Determine the (x, y) coordinate at the center of the cell enclosing the given text.  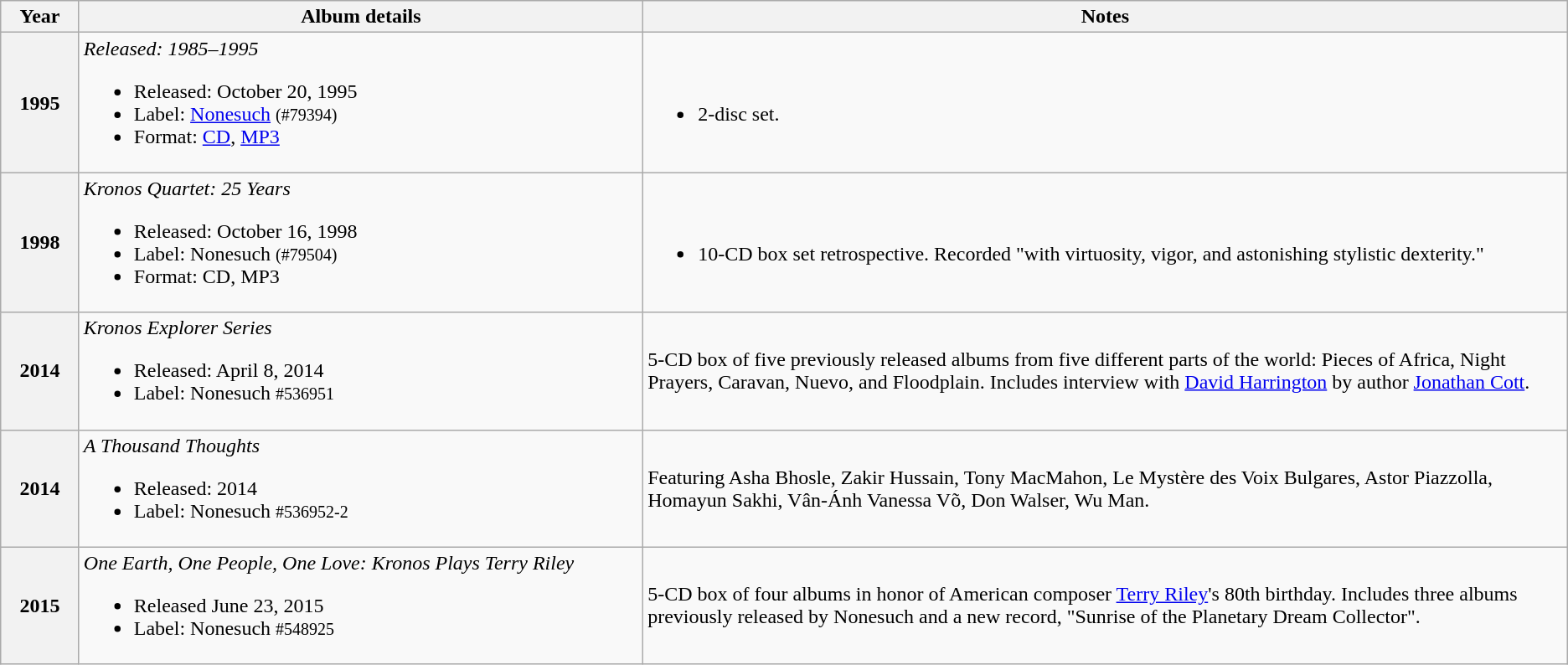
One Earth, One People, One Love: Kronos Plays Terry RileyReleased June 23, 2015Label: Nonesuch #548925 (360, 606)
10-CD box set retrospective. Recorded "with virtuosity, vigor, and astonishing stylistic dexterity." (1106, 243)
Kronos Quartet: 25 YearsReleased: October 16, 1998Label: Nonesuch (#79504)Format: CD, MP3 (360, 243)
1995 (40, 102)
Year (40, 17)
Album details (360, 17)
1998 (40, 243)
Kronos Explorer SeriesReleased: April 8, 2014Label: Nonesuch #536951 (360, 371)
2015 (40, 606)
Notes (1106, 17)
2-disc set. (1106, 102)
A Thousand ThoughtsReleased: 2014Label: Nonesuch #536952-2 (360, 488)
Released: 1985–1995Released: October 20, 1995Label: Nonesuch (#79394)Format: CD, MP3 (360, 102)
